Extract the (x, y) coordinate from the center of the cell holding the provided text.  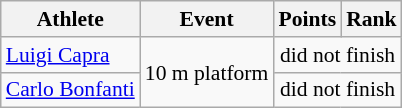
Carlo Bonfanti (70, 90)
Luigi Capra (70, 55)
Athlete (70, 19)
Rank (372, 19)
Event (207, 19)
Points (307, 19)
10 m platform (207, 72)
